Output the [X, Y] coordinate of the center of the cell containing the given text.  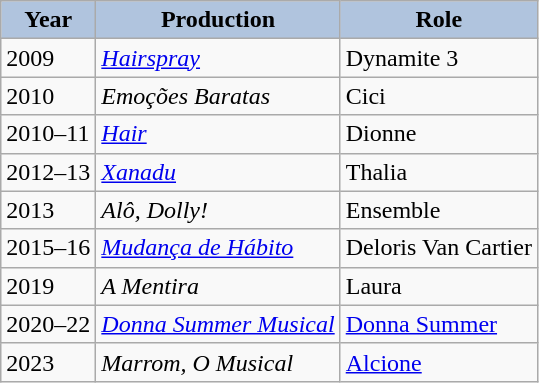
2013 [48, 210]
2020–22 [48, 324]
Ensemble [438, 210]
Laura [438, 286]
Hairspray [218, 58]
Thalia [438, 172]
Dynamite 3 [438, 58]
Emoções Baratas [218, 96]
Cici [438, 96]
2019 [48, 286]
Hair [218, 134]
Alcione [438, 362]
2010–11 [48, 134]
Alô, Dolly! [218, 210]
2010 [48, 96]
Dionne [438, 134]
Donna Summer Musical [218, 324]
Year [48, 20]
Marrom, O Musical [218, 362]
Donna Summer [438, 324]
Deloris Van Cartier [438, 248]
2015–16 [48, 248]
2009 [48, 58]
Role [438, 20]
Production [218, 20]
A Mentira [218, 286]
2012–13 [48, 172]
Xanadu [218, 172]
2023 [48, 362]
Mudança de Hábito [218, 248]
